Locate the cell with the specified text and output its (X, Y) center coordinate. 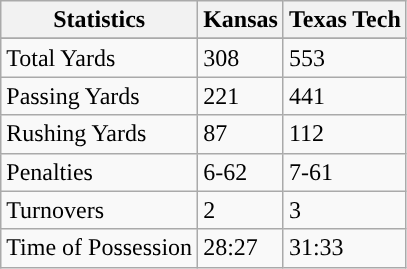
6-62 (241, 172)
308 (241, 58)
Time of Possession (100, 248)
Rushing Yards (100, 134)
Penalties (100, 172)
Total Yards (100, 58)
221 (241, 96)
28:27 (241, 248)
7-61 (344, 172)
Statistics (100, 20)
87 (241, 134)
112 (344, 134)
3 (344, 210)
Passing Yards (100, 96)
Kansas (241, 20)
441 (344, 96)
Texas Tech (344, 20)
Turnovers (100, 210)
553 (344, 58)
31:33 (344, 248)
2 (241, 210)
